Capture the cell that displays the provided text and extract its [X, Y] central coordinate. 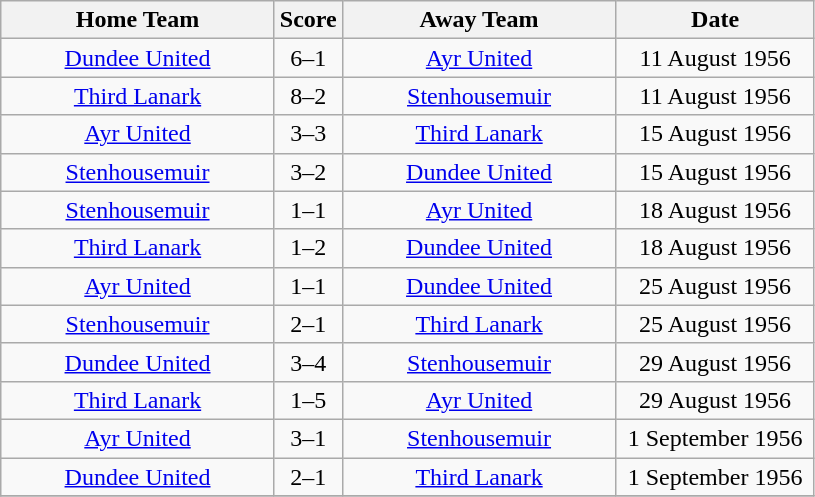
6–1 [308, 58]
Score [308, 20]
3–2 [308, 172]
8–2 [308, 96]
Date [716, 20]
1–2 [308, 248]
1–5 [308, 400]
Away Team [479, 20]
Home Team [138, 20]
3–3 [308, 134]
3–4 [308, 362]
3–1 [308, 438]
